Detect which cell encompasses the target text, then output its (X, Y) center coordinate. 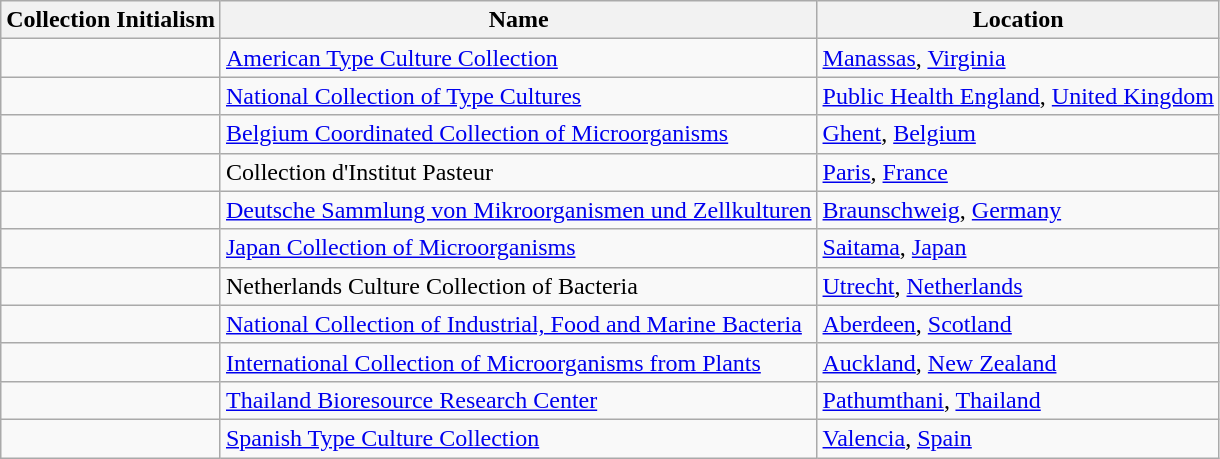
Auckland, New Zealand (1018, 362)
Spanish Type Culture Collection (518, 438)
Pathumthani, Thailand (1018, 400)
Aberdeen, Scotland (1018, 324)
Utrecht, Netherlands (1018, 286)
Japan Collection of Microorganisms (518, 248)
Thailand Bioresource Research Center (518, 400)
Belgium Coordinated Collection of Microorganisms (518, 134)
Deutsche Sammlung von Mikroorganismen und Zellkulturen (518, 210)
Collection d'Institut Pasteur (518, 172)
National Collection of Industrial, Food and Marine Bacteria (518, 324)
Name (518, 20)
International Collection of Microorganisms from Plants (518, 362)
Netherlands Culture Collection of Bacteria (518, 286)
Ghent, Belgium (1018, 134)
Manassas, Virginia (1018, 58)
Valencia, Spain (1018, 438)
Paris, France (1018, 172)
Saitama, Japan (1018, 248)
Public Health England, United Kingdom (1018, 96)
American Type Culture Collection (518, 58)
Collection Initialism (111, 20)
National Collection of Type Cultures (518, 96)
Braunschweig, Germany (1018, 210)
Location (1018, 20)
